Search for the cell housing the specified text and yield its [x, y] center coordinate. 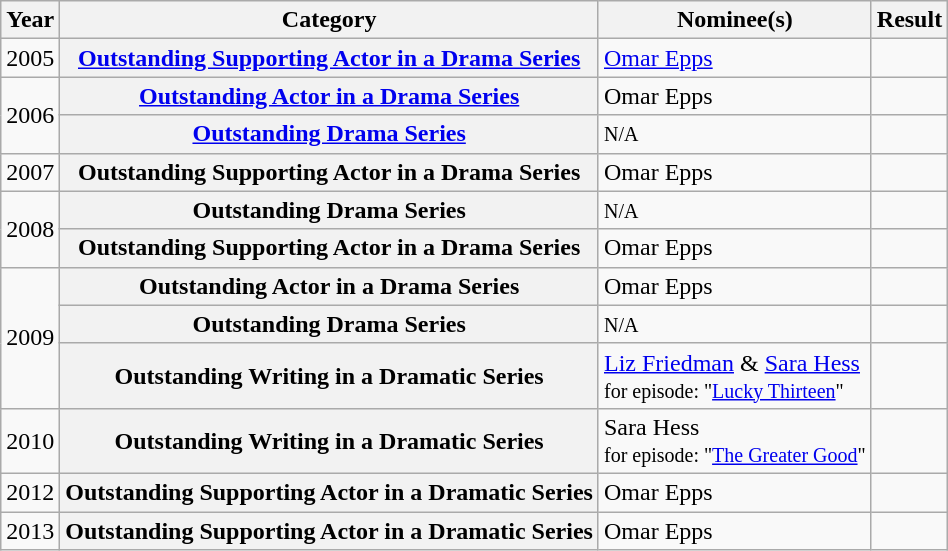
2012 [30, 492]
Liz Friedman & Sara Hessfor episode: "Lucky Thirteen" [734, 376]
2006 [30, 115]
Result [909, 20]
Category [330, 20]
2013 [30, 531]
2005 [30, 58]
Year [30, 20]
2007 [30, 172]
2010 [30, 440]
Sara Hessfor episode: "The Greater Good" [734, 440]
Nominee(s) [734, 20]
2009 [30, 338]
2008 [30, 229]
